Return the [x, y] coordinate for the center point of the cell that contains the specified text.  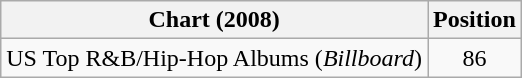
Position [475, 20]
Chart (2008) [214, 20]
US Top R&B/Hip-Hop Albums (Billboard) [214, 58]
86 [475, 58]
